Provide the (x, y) coordinate of the cell's center where the given text is located.  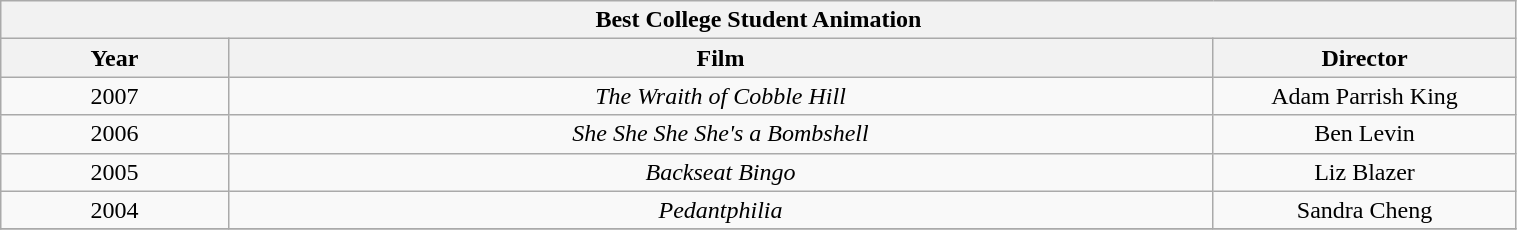
2007 (114, 96)
Pedantphilia (720, 210)
Ben Levin (1364, 134)
2006 (114, 134)
Director (1364, 58)
Adam Parrish King (1364, 96)
Liz Blazer (1364, 172)
2004 (114, 210)
She She She She's a Bombshell (720, 134)
Year (114, 58)
Sandra Cheng (1364, 210)
The Wraith of Cobble Hill (720, 96)
Backseat Bingo (720, 172)
Film (720, 58)
Best College Student Animation (758, 20)
2005 (114, 172)
